For the text-containing cell, return its midpoint in (X, Y) coordinate format. 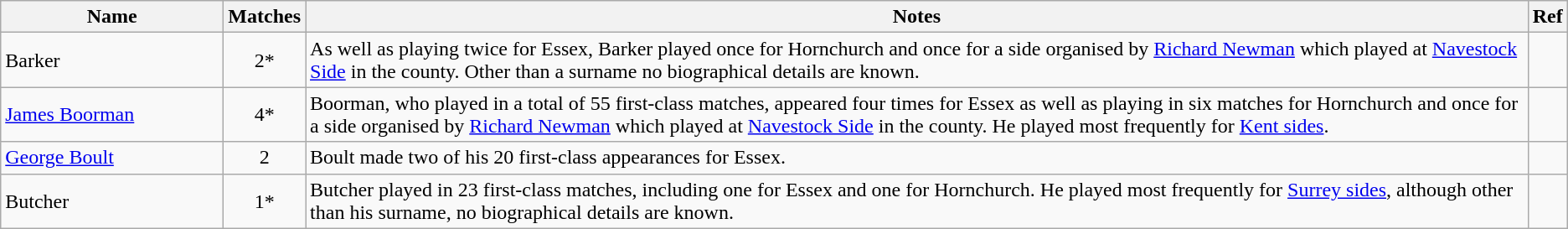
Butcher (112, 201)
James Boorman (112, 114)
Ref (1548, 17)
2 (265, 158)
4* (265, 114)
1* (265, 201)
Notes (917, 17)
Name (112, 17)
Boult made two of his 20 first-class appearances for Essex. (917, 158)
George Boult (112, 158)
Barker (112, 60)
2* (265, 60)
Matches (265, 17)
